Scan for the cell matching the given text and deliver its [x, y] coordinate at center. 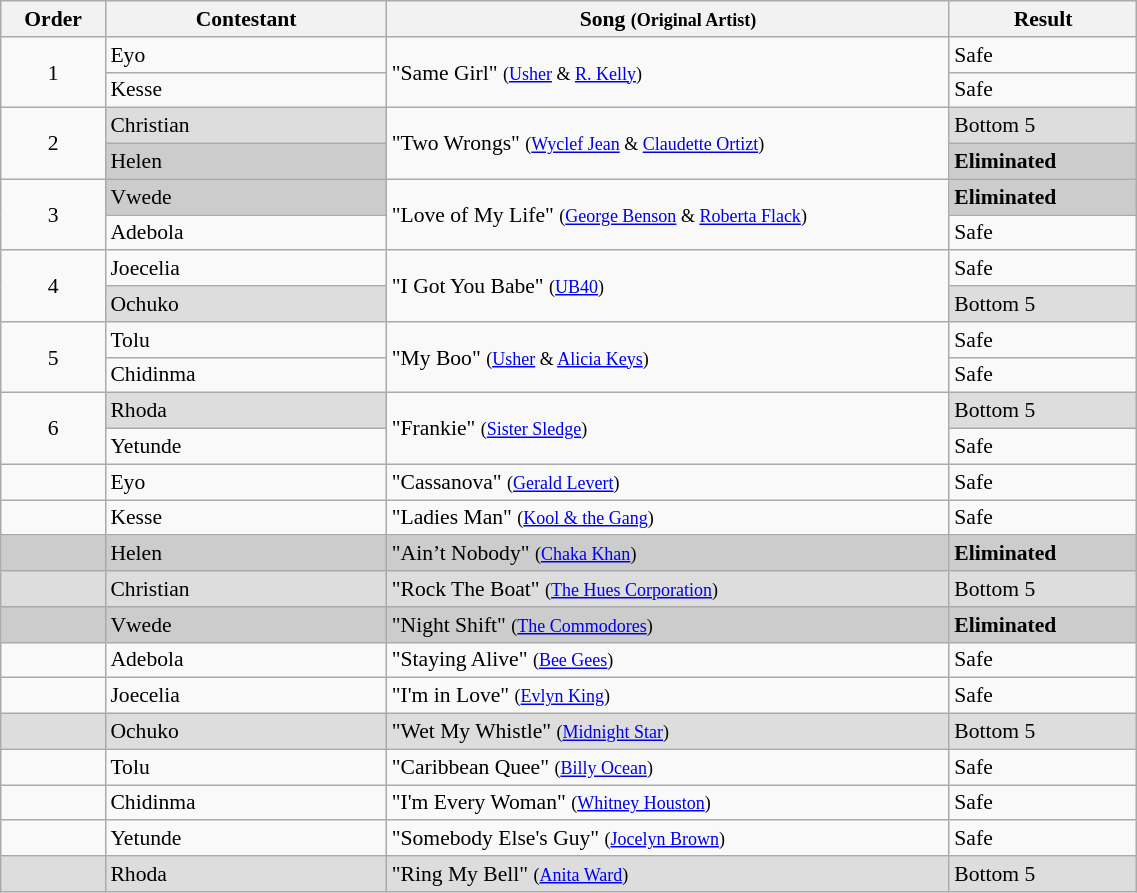
"My Boo" (Usher & Alicia Keys) [668, 358]
"Somebody Else's Guy" (Jocelyn Brown) [668, 839]
"Same Girl" (Usher & R. Kelly) [668, 72]
"I'm Every Woman" (Whitney Houston) [668, 803]
"Staying Alive" (Bee Gees) [668, 660]
"Ain’t Nobody" (Chaka Khan) [668, 554]
5 [54, 358]
"Frankie" (Sister Sledge) [668, 428]
4 [54, 286]
"Wet My Whistle" (Midnight Star) [668, 732]
"Ladies Man" (Kool & the Gang) [668, 518]
"Rock The Boat" (The Hues Corporation) [668, 589]
"Caribbean Quee" (Billy Ocean) [668, 767]
6 [54, 428]
"Two Wrongs" (Wyclef Jean & Claudette Ortizt) [668, 144]
"Cassanova" (Gerald Levert) [668, 482]
3 [54, 214]
"Ring My Bell" (Anita Ward) [668, 874]
Song (Original Artist) [668, 19]
"I'm in Love" (Evlyn King) [668, 696]
1 [54, 72]
"I Got You Babe" (UB40) [668, 286]
Result [1043, 19]
Order [54, 19]
"Night Shift" (The Commodores) [668, 625]
2 [54, 144]
Contestant [246, 19]
"Love of My Life" (George Benson & Roberta Flack) [668, 214]
